For the text-containing cell, return its midpoint in (x, y) coordinate format. 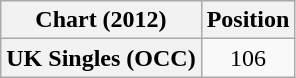
Chart (2012) (101, 20)
Position (248, 20)
106 (248, 58)
UK Singles (OCC) (101, 58)
